Find where the given text appears and provide that cell's center as [X, Y] coordinate. 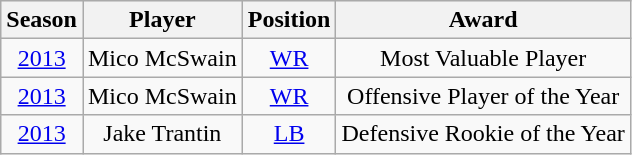
Season [42, 20]
Defensive Rookie of the Year [483, 134]
Offensive Player of the Year [483, 96]
Most Valuable Player [483, 58]
LB [289, 134]
Position [289, 20]
Player [162, 20]
Award [483, 20]
Jake Trantin [162, 134]
